Detect which cell encompasses the target text, then output its [X, Y] center coordinate. 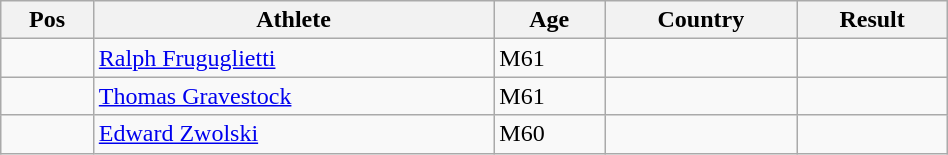
Pos [48, 20]
Age [550, 20]
M60 [550, 134]
Edward Zwolski [294, 134]
Country [701, 20]
Result [872, 20]
Athlete [294, 20]
Thomas Gravestock [294, 96]
Ralph Fruguglietti [294, 58]
